Return (x, y) of the center of cell containing provided text 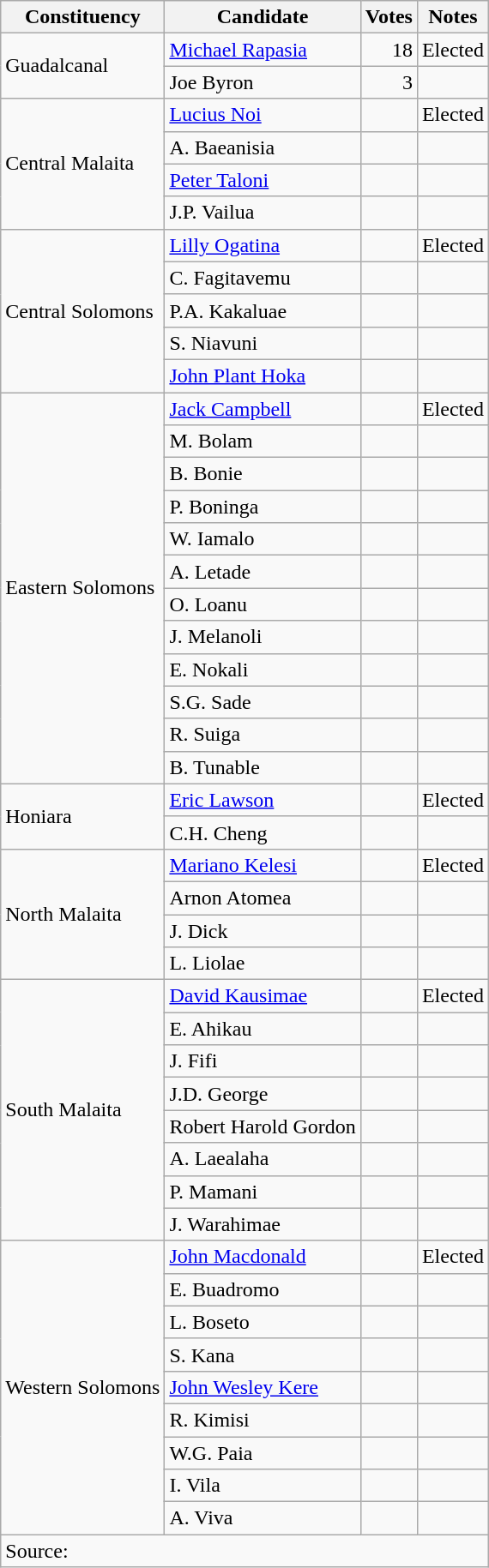
J. Melanoli (263, 637)
Central Solomons (82, 310)
L. Boseto (263, 1322)
M. Bolam (263, 442)
Eric Lawson (263, 800)
C.H. Cheng (263, 832)
Honiara (82, 816)
P. Boninga (263, 507)
John Plant Hoka (263, 375)
Western Solomons (82, 1387)
S.G. Sade (263, 702)
I. Vila (263, 1486)
A. Laealaha (263, 1159)
John Macdonald (263, 1257)
Eastern Solomons (82, 588)
J.D. George (263, 1094)
J. Warahimae (263, 1224)
Constituency (82, 17)
S. Kana (263, 1355)
Jack Campbell (263, 409)
John Wesley Kere (263, 1387)
North Malaita (82, 914)
R. Kimisi (263, 1420)
E. Nokali (263, 670)
L. Liolae (263, 964)
W. Iamalo (263, 539)
Lilly Ogatina (263, 245)
S. Niavuni (263, 343)
Joe Byron (263, 82)
18 (389, 50)
B. Bonie (263, 474)
P.A. Kakaluae (263, 310)
P. Mamani (263, 1192)
C. Fagitavemu (263, 278)
J. Fifi (263, 1061)
David Kausimae (263, 996)
Peter Taloni (263, 180)
J. Dick (263, 930)
E. Buadromo (263, 1289)
Guadalcanal (82, 66)
Robert Harold Gordon (263, 1126)
A. Viva (263, 1518)
E. Ahikau (263, 1029)
3 (389, 82)
South Malaita (82, 1110)
R. Suiga (263, 735)
O. Loanu (263, 604)
A. Baeanisia (263, 147)
J.P. Vailua (263, 213)
Candidate (263, 17)
W.G. Paia (263, 1453)
Central Malaita (82, 164)
B. Tunable (263, 767)
Votes (389, 17)
Notes (453, 17)
Lucius Noi (263, 115)
Michael Rapasia (263, 50)
Source: (245, 1551)
A. Letade (263, 572)
Arnon Atomea (263, 898)
Mariano Kelesi (263, 865)
